Return the (x, y) coordinate for the center point of the cell that contains the specified text.  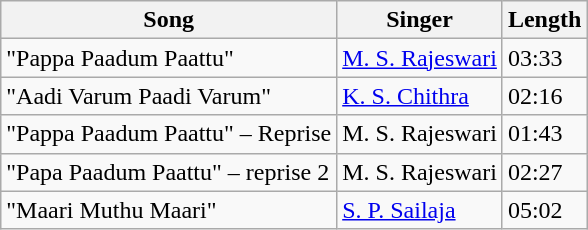
S. P. Sailaja (420, 210)
02:27 (544, 172)
05:02 (544, 210)
02:16 (544, 96)
"Pappa Paadum Paattu" – Reprise (169, 134)
"Papa Paadum Paattu" – reprise 2 (169, 172)
"Aadi Varum Paadi Varum" (169, 96)
K. S. Chithra (420, 96)
"Pappa Paadum Paattu" (169, 58)
01:43 (544, 134)
Length (544, 20)
03:33 (544, 58)
"Maari Muthu Maari" (169, 210)
Song (169, 20)
Singer (420, 20)
